Return the [x, y] coordinate for the center point of the cell that contains the specified text.  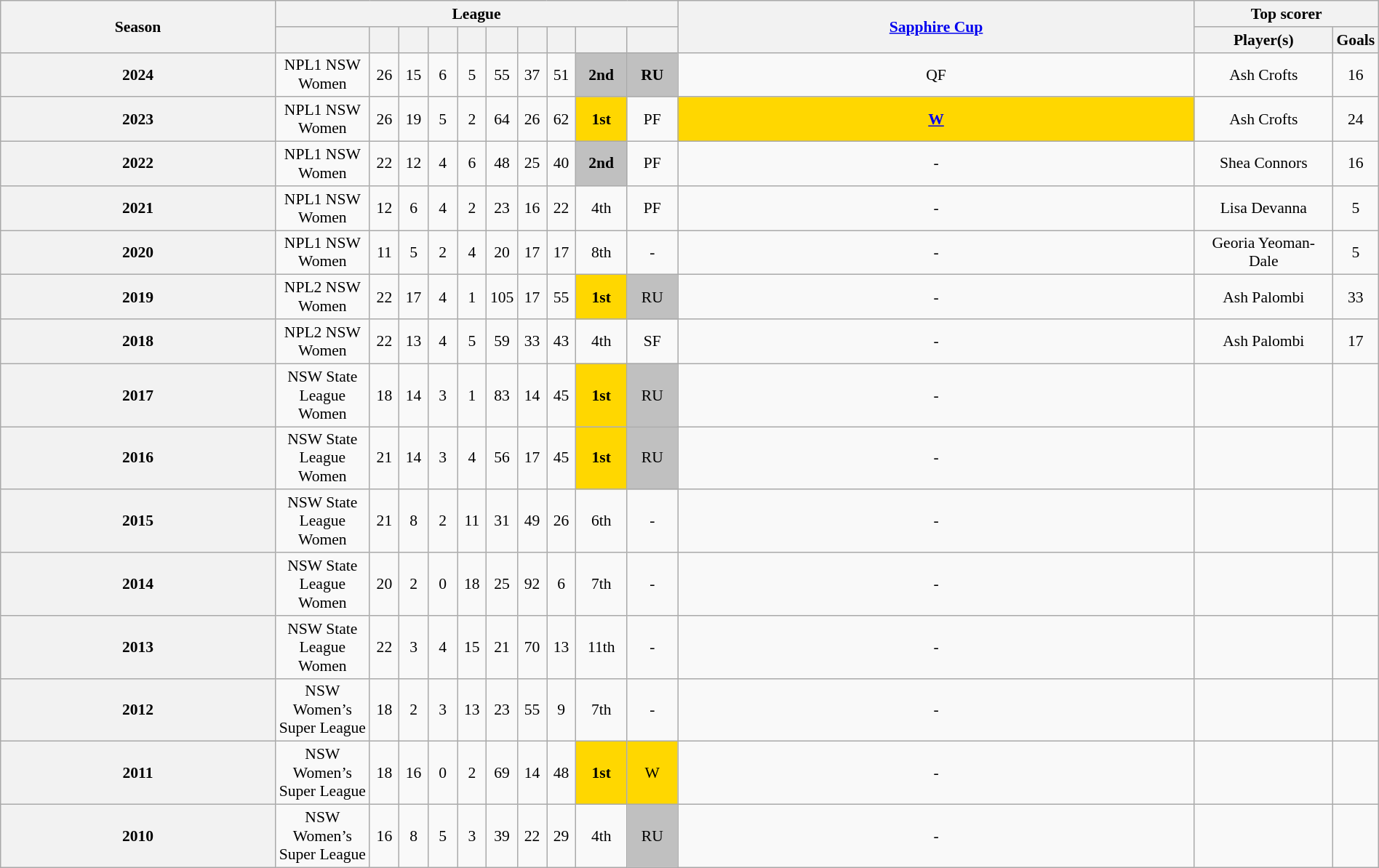
Goals [1356, 40]
2021 [138, 208]
SF [652, 342]
51 [561, 74]
2020 [138, 253]
69 [502, 773]
2022 [138, 164]
2011 [138, 773]
Player(s) [1263, 40]
2015 [138, 522]
Sapphire Cup [936, 26]
64 [502, 119]
19 [413, 119]
105 [502, 297]
Top scorer [1286, 14]
2019 [138, 297]
2024 [138, 74]
56 [502, 458]
43 [561, 342]
6th [601, 522]
92 [532, 584]
11th [601, 647]
Georia Yeoman-Dale [1263, 253]
9 [561, 710]
49 [532, 522]
2012 [138, 710]
2018 [138, 342]
70 [532, 647]
League [476, 14]
2017 [138, 395]
40 [561, 164]
29 [561, 836]
62 [561, 119]
8th [601, 253]
83 [502, 395]
2013 [138, 647]
2023 [138, 119]
59 [502, 342]
24 [1356, 119]
2016 [138, 458]
QF [936, 74]
Shea Connors [1263, 164]
2014 [138, 584]
31 [502, 522]
39 [502, 836]
2010 [138, 836]
37 [532, 74]
Season [138, 26]
Lisa Devanna [1263, 208]
